Find where the given text appears and provide that cell's center as [x, y] coordinate. 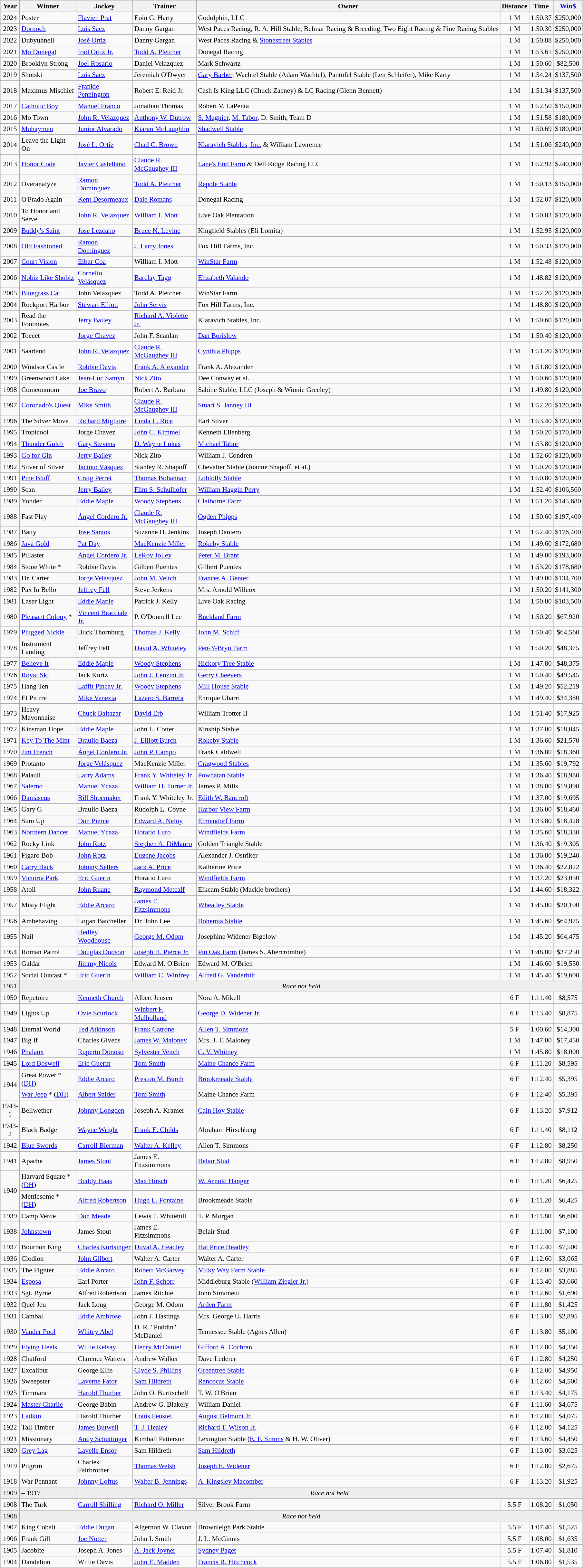
1981 [10, 601]
Read the Footnotes [48, 320]
Algernon W. Claxon [164, 1527]
1965 [10, 810]
1:52.92 [541, 164]
Roman Patrol [48, 952]
John F. Scanlan [164, 336]
Old Fashioned [48, 246]
Frank Gill [48, 1539]
Dave Lederer [348, 1359]
Joseph Daniero [348, 532]
Andrew Walker [164, 1359]
1985 [10, 556]
1972 [10, 729]
Sylvester Veitch [164, 1052]
$1,535 [568, 1562]
1:52.48 [541, 262]
$145,680 [568, 501]
Charles Givens [104, 1041]
Edward A. Neloy [164, 821]
Klaravich Stables, Inc. & William Lawrence [348, 145]
$7,100 [568, 1231]
1940 [10, 1191]
1:49.60 [541, 544]
1993 [10, 455]
Eddie Dugan [104, 1527]
Joseph H. Pierce Jr. [164, 952]
1925 [10, 1393]
1923 [10, 1416]
John F. Schorr [164, 1282]
Quel Jeu [48, 1305]
$3,660 [568, 1282]
$2,895 [568, 1316]
J. Elliott Burch [164, 741]
2000 [10, 367]
$4,500 [568, 1382]
$4,250 [568, 1359]
Loblolly Stable [348, 478]
Cash Is King LLC (Chuck Zacney) & LC Racing (Glenn Bennett) [348, 91]
Michael Tabor [348, 444]
1987 [10, 532]
El Pitirre [48, 698]
John Servis [164, 305]
1:52.60 [541, 455]
1982 [10, 590]
Tall Timber [48, 1428]
1963 [10, 832]
Ambehaving [48, 921]
Frances A. Genter [348, 578]
Bohemia Stable [348, 921]
Willie Davis [104, 1562]
2006 [10, 278]
1921 [10, 1439]
Manuel Franco [104, 106]
$4,450 [568, 1439]
Saarland [48, 351]
Flint S. Schulhofer [164, 490]
James W. Maloney [164, 1041]
Robert V. LaPenta [348, 106]
$1,690 [568, 1293]
1:37.20 [541, 878]
$197,400 [568, 517]
J. L. McGinnis [348, 1539]
The Silver Move [48, 421]
2008 [10, 246]
1:38.00 [541, 786]
1941 [10, 1161]
S. Magnier, M. Tabor, D. Smith, Team D [348, 118]
$18,360 [568, 752]
$18,045 [568, 729]
Harbor View Farm [348, 810]
Pine Bluff [48, 478]
Milky Way Farm Stable [348, 1270]
T. P. Morgan [348, 1216]
Gary Barber, Wachtel Stable (Adam Wachtel), Pantofel Stable (Len Schleifer), Mike Karty [348, 75]
Win$ [568, 6]
2021 [10, 52]
1979 [10, 632]
$2,675 [568, 1466]
2004 [10, 305]
D. R. "Puddin" McDaniel [164, 1331]
1973 [10, 714]
1952 [10, 975]
1922 [10, 1428]
Flying Heels [48, 1347]
Andrew G. Blakely [164, 1405]
Cynthia Phipps [348, 351]
Carry Back [48, 867]
Kinsman Hope [48, 729]
Ogden Phipps [348, 517]
Linda L. Rice [164, 421]
Damascus [48, 798]
Earl Silver [348, 421]
Middleburg Stable (William Ziegler Jr.) [348, 1282]
Larry Adams [104, 775]
1:52.07 [541, 200]
Wayne Wright [104, 1130]
Johnstown [48, 1231]
Steve Jerkens [164, 590]
$19,600 [568, 975]
Kiaran McLaughlin [164, 129]
Joe Notter [104, 1539]
Hugh L. Fontaine [164, 1201]
Bellwether [48, 1110]
Katherine Price [348, 867]
Brooklyn Strong [48, 63]
1957 [10, 906]
Shotski [48, 75]
Batty [48, 532]
Clodion [48, 1259]
James Butwell [104, 1428]
– 1917 [48, 1493]
War Jeep * (DH) [48, 1095]
John C. Kimmel [164, 432]
1986 [10, 544]
John J. Lenzini Jr. [164, 675]
1936 [10, 1259]
1:52.95 [541, 231]
George Babin [104, 1405]
Galdar [48, 964]
2005 [10, 293]
Poster [48, 18]
Jean-Luc Samyn [104, 378]
Owner [348, 6]
Grey Lag [48, 1450]
Cambal [48, 1316]
$1,925 [568, 1482]
Live Oak Racing [348, 601]
2015 [10, 129]
Louis Feustel [164, 1416]
Instrument Landing [48, 648]
Barclay Tagg [164, 278]
William J. Condren [348, 455]
1999 [10, 378]
T. W. O'Brien [348, 1393]
Phalanx [48, 1052]
1:53.80 [541, 444]
Kent Desormeaux [104, 200]
1920 [10, 1450]
$7,500 [568, 1247]
Albert Jensen [164, 998]
Buddy's Saint [48, 231]
2002 [10, 336]
$19,305 [568, 844]
Gary G. [48, 810]
Timmara [48, 1393]
$134,700 [568, 578]
Mrs. George U. Harris [348, 1316]
Whitey Abel [104, 1331]
$19,890 [568, 786]
Kenneth Church [104, 998]
1:51.80 [541, 367]
1998 [10, 390]
James Ritchie [164, 1293]
Elizabeth Valando [348, 278]
2017 [10, 106]
$67,920 [568, 617]
1977 [10, 664]
1942 [10, 1145]
$103,500 [568, 601]
Maximus Mischief [48, 91]
Shadwell Stable [348, 129]
Comeonmom [48, 390]
1971 [10, 741]
1:51.40 [541, 714]
Powhatan Stable [348, 775]
Yonder [48, 501]
Pin Oak Farm (James S. Abercrombie) [348, 952]
2011 [10, 200]
The Turk [48, 1505]
Johnny Loftus [104, 1482]
Jeremiah O'Dwyer [164, 75]
$4,175 [568, 1393]
2013 [10, 164]
1:47.00 [541, 1041]
Chevalier Stable (Joanne Shapoff, et al.) [348, 467]
$193,000 [568, 556]
Junior Alvarado [104, 129]
Kenneth Ellenberg [348, 432]
John J. Hastings [164, 1316]
Nora A. Mikell [348, 998]
José L. Ortiz [104, 145]
2018 [10, 91]
1991 [10, 478]
2019 [10, 75]
Lexington Stable (E. F. Simms & H. W. Oliver) [348, 1439]
$17,925 [568, 714]
Sum Up [48, 821]
1976 [10, 675]
1983 [10, 578]
1:50.88 [541, 41]
Anthony W. Dutrow [164, 118]
Bluegrass Cat [48, 293]
King Cobalt [48, 1527]
1:36.00 [541, 810]
John Gilbert [104, 1259]
1:33.80 [541, 821]
Stone White * [48, 567]
$19,550 [568, 964]
Ruperto Donoso [104, 1052]
Year [10, 6]
1904 [10, 1562]
Kinship Stable [348, 729]
Live Oak Plantation [348, 215]
1975 [10, 687]
1:50.33 [541, 246]
Joseph A. Kramer [164, 1110]
Greenwood Lake [48, 378]
Lights Up [48, 1014]
$3,885 [568, 1270]
$4,125 [568, 1428]
$22,822 [568, 867]
Eddie Ambrose [104, 1316]
Henry McDaniel [164, 1347]
D. Wayne Lukas [164, 444]
1:13.60 [541, 1439]
Hickory Tree Stable [348, 664]
Pilgrim [48, 1466]
1:45.20 [541, 936]
Enrique Ubarri [348, 698]
1995 [10, 432]
2022 [10, 41]
Mike Venezia [104, 698]
1935 [10, 1270]
$64,475 [568, 936]
Sydney Paget [348, 1551]
Vincent Bracciale Jr. [104, 617]
1958 [10, 890]
Go for Gin [48, 455]
1951 [10, 986]
Tennessee Stable (Agnes Allen) [348, 1331]
$8,112 [568, 1130]
Craig Perret [104, 478]
Edith W. Bancroft [348, 798]
John O. Burttschell [164, 1393]
1926 [10, 1382]
2023 [10, 29]
Esposa [48, 1282]
Logan Batcheller [104, 921]
Believe It [48, 664]
2003 [10, 320]
Northern Dancer [48, 832]
$37,250 [568, 952]
2001 [10, 351]
C. V. Whitney [348, 1052]
1969 [10, 764]
Eoin G. Harty [164, 18]
P. O'Donnell Lee [164, 617]
Thomas Welsh [164, 1466]
Excalibur [48, 1370]
$14,300 [568, 1029]
Salerno [48, 786]
Daniel Velazquez [164, 63]
Figaro Bob [48, 855]
Jack Kurtz [104, 675]
$3,625 [568, 1450]
Mettlesome * (DH) [48, 1201]
Preston M. Burch [164, 1079]
$19,792 [568, 764]
1984 [10, 567]
2007 [10, 262]
1980 [10, 617]
Lane's End Farm & Dell Ridge Racing LLC [348, 164]
1:50.13 [541, 184]
$3,065 [568, 1259]
$18,428 [568, 821]
1955 [10, 936]
Godolphin, LLC [348, 18]
1:51.58 [541, 118]
2024 [10, 18]
Chatford [48, 1359]
Catholic Boy [48, 106]
1978 [10, 648]
Laffit Pincay Jr. [104, 687]
1:45.60 [541, 921]
Stuart S. Janney III [348, 405]
Vander Pool [48, 1331]
$64,975 [568, 921]
1:51.06 [541, 145]
$176,400 [568, 532]
1966 [10, 798]
Jimmy Nicols [104, 964]
1906 [10, 1539]
Sabine Stable, LLC (Joseph & Winnie Greeley) [348, 390]
Jonathan Thomas [164, 106]
Chuck Baltazar [104, 714]
George Ellis [104, 1370]
Plugged Nickle [48, 632]
Mohaymen [48, 129]
Protanto [48, 764]
Royal Ski [48, 675]
1:48.80 [541, 305]
Distance [514, 6]
Thunder Gulch [48, 444]
1:00.60 [541, 1029]
Andy Schuttinger [104, 1439]
1:08.20 [541, 1505]
1996 [10, 421]
Claiborne Farm [348, 501]
Buddy Haas [104, 1181]
1:52.50 [541, 106]
Scan [48, 490]
1907 [10, 1527]
1994 [10, 444]
Pat Day [104, 544]
Willie Kelsay [104, 1347]
1:50.03 [541, 215]
$18,980 [568, 775]
Dornoch [48, 29]
2016 [10, 118]
Winbert F. Mulholland [164, 1014]
The Fighter [48, 1270]
Irad Ortiz Jr. [104, 52]
1:36.60 [541, 741]
1:49.40 [541, 698]
1997 [10, 405]
Robert E. Reid Jr. [164, 91]
Nobiz Like Shobiz [48, 278]
Tropicool [48, 432]
1:53.61 [541, 52]
1970 [10, 752]
Dr. Carter [48, 578]
Apache [48, 1161]
Dale Romans [164, 200]
1:45.80 [541, 1052]
Jacobite [48, 1551]
Flavien Prat [104, 18]
1948 [10, 1029]
$4,075 [568, 1416]
Rocky Link [48, 844]
J. Larry Jones [164, 246]
Leave the Light On [48, 145]
Stephen A. DiMauro [164, 844]
1905 [10, 1551]
Mrs. Arnold Willcox [348, 590]
1962 [10, 844]
Buck Thornburg [104, 632]
Ted Atkinson [104, 1029]
1960 [10, 867]
Pleasant Colony * [48, 617]
Abraham Hirschberg [348, 1130]
Richard A. Violette Jr. [164, 320]
Big If [48, 1041]
$5,100 [568, 1331]
Max Hirsch [164, 1181]
William H. Turner Jr. [164, 786]
1943-1 [10, 1110]
José Ortiz [104, 41]
Lazaro S. Barrera [164, 698]
$8,950 [568, 1161]
2012 [10, 184]
Charles Fairbrother [104, 1466]
Thomas J. Kelly [164, 632]
1939 [10, 1216]
Richard O. Miller [164, 1505]
Walter B. Jennings [164, 1482]
Douglas Dodson [104, 952]
Stewart Elliott [104, 305]
Sgt. Byrne [48, 1293]
Jose Lezcano [104, 231]
Elmendorf Farm [348, 821]
Francis R. Hitchcock [348, 1562]
Missionary [48, 1439]
Honor Code [48, 164]
1934 [10, 1282]
West Paces Racing & Stonestreet Stables [348, 41]
$8,875 [568, 1014]
$19,695 [568, 798]
Wheatley Stable [348, 906]
Dubyuhnell [48, 41]
Carroll Shilling [104, 1505]
2014 [10, 145]
1:45.40 [541, 975]
Frankie Pennington [104, 91]
Dandelion [48, 1562]
1954 [10, 952]
1927 [10, 1370]
Dee Conway et al. [348, 378]
$18,330 [568, 832]
1938 [10, 1231]
Ladkin [48, 1416]
Camp Verde [48, 1216]
Repole Stable [348, 184]
1943-2 [10, 1130]
Elkcam Stable (Mackle brothers) [348, 890]
Gary Stevens [104, 444]
Coronado's Quest [48, 405]
Joe Bravo [104, 390]
$23,050 [568, 878]
$18,460 [568, 810]
$4,675 [568, 1405]
1989 [10, 501]
John Ruane [104, 890]
Social Outcast * [48, 975]
1929 [10, 1347]
1:49.80 [541, 390]
Peter M. Brant [348, 556]
William Daniel [348, 1405]
Laser Light [48, 601]
Joel Rosario [104, 63]
Dan Borislow [348, 336]
Josephine Widener Bigelow [348, 936]
1956 [10, 921]
Stanley R. Shapoff [164, 467]
Mark Schwartz [348, 63]
$1,425 [568, 1305]
1931 [10, 1316]
1988 [10, 517]
William Trotter II [348, 714]
1950 [10, 998]
John Simonetti [348, 1293]
LeRoy Jolley [164, 556]
1937 [10, 1247]
Cragwood Stables [348, 764]
Jack A. Price [164, 867]
2010 [10, 215]
1924 [10, 1405]
$34,380 [568, 698]
War Pennant [48, 1482]
1:50.30 [541, 29]
Alfred G. Vanderbilt [348, 975]
1:54.24 [541, 75]
Fast Play [48, 517]
Klaravich Stables, Inc. [348, 320]
Frank Catrone [164, 1029]
Patrick J. Kelly [164, 601]
Court Vision [48, 262]
1:47.80 [541, 664]
Don Meade [104, 1216]
$21,570 [568, 741]
Pillaster [48, 556]
Cornelio Velásquez [104, 278]
Misty Flight [48, 906]
John P. Campo [164, 752]
1:45.00 [541, 906]
Hang Ten [48, 687]
Robert A. Barbara [164, 390]
Suzanne H. Jenkins [164, 532]
$8,575 [568, 998]
1932 [10, 1305]
Great Power * (DH) [48, 1079]
Pax In Bello [48, 590]
Eugene Jacobs [164, 855]
Toccet [48, 336]
Clyde S. Phillips [164, 1370]
Mike Smith [104, 405]
1964 [10, 821]
Johnny Sellers [104, 867]
John Velazquez [104, 293]
John L. Cotter [164, 729]
$18,322 [568, 890]
1:13.80 [541, 1331]
$8,595 [568, 1064]
Eibar Coa [104, 262]
Repetoire [48, 998]
Black Badge [48, 1130]
Albert Snider [104, 1095]
Chad C. Brown [164, 145]
Bruce N. Levine [164, 231]
1:50.37 [541, 18]
Don Pierce [104, 821]
John M. Veitch [164, 578]
Buckland Farm [348, 617]
1:50.69 [541, 129]
Harvard Square * (DH) [48, 1181]
$19,240 [568, 855]
Charles Kurtsinger [104, 1247]
1949 [10, 1014]
1:49.20 [541, 687]
Mill House Stable [348, 687]
O'Prado Again [48, 200]
David A. Whiteley [164, 648]
Cain Hoy Stable [348, 1110]
Blue Swords [48, 1145]
$8,250 [568, 1145]
1992 [10, 467]
$6,600 [568, 1216]
West Paces Racing, R. A. Hill Stable, Belmar Racing & Breeding, Two Eight Racing & Pine Racing Stables [348, 29]
Eternal World [48, 1029]
John M. Schiff [348, 632]
$1,810 [568, 1551]
1:46.60 [541, 964]
$141,300 [568, 590]
Joseph E. Widener [348, 1466]
Joseph A. Jones [104, 1551]
Brownleigh Park Stable [348, 1527]
Jose Santos [104, 532]
Hal Price Headley [348, 1247]
John E. Madden [164, 1562]
$172,680 [568, 544]
1:51.34 [541, 91]
$64,560 [568, 632]
Time [541, 6]
1959 [10, 878]
Victoria Park [48, 878]
$178,680 [568, 567]
1:48.82 [541, 278]
$1,635 [568, 1539]
Richard Migliore [104, 421]
2020 [10, 63]
1930 [10, 1331]
John I. Smith [164, 1539]
5 F [514, 1029]
Arden Farm [348, 1305]
Java Gold [48, 544]
1933 [10, 1293]
Johnny Longden [104, 1110]
1:53.20 [541, 567]
1:11.00 [541, 1231]
Hedley Woodhouse [104, 936]
1967 [10, 786]
Bourbon King [48, 1247]
Rudolph L. Coyne [164, 810]
1990 [10, 490]
A. Jack Joyner [164, 1551]
Sweepster [48, 1382]
Robert McGarvey [164, 1270]
Frank E. Childs [164, 1130]
To Honor and Serve [48, 215]
Gifford A. Cochran [348, 1347]
$4,350 [568, 1347]
$20,100 [568, 906]
1:06.80 [541, 1562]
Windsor Castle [48, 367]
$4,950 [568, 1370]
1:53.40 [541, 421]
Ovie Scurlock [104, 1014]
Mrs. J. T. Maloney [348, 1041]
Dr. John Lee [164, 921]
1961 [10, 855]
Clarence Watters [104, 1359]
Duval A. Headley [164, 1247]
1909 [10, 1493]
Laverne Fator [104, 1382]
1974 [10, 698]
1953 [10, 964]
Bill Shoemaker [104, 798]
Mo Town [48, 118]
Lewis T. Whitehill [164, 1216]
Thomas Bohannan [164, 478]
Nail [48, 936]
$18,000 [568, 1052]
$7,912 [568, 1110]
1:48.00 [541, 952]
Walter A. Kelley [164, 1145]
1919 [10, 1466]
1:08.00 [541, 1539]
W. Arnold Hanger [348, 1181]
1944 [10, 1085]
1918 [10, 1482]
Palauli [48, 775]
Rockport Harbor [48, 305]
$106,560 [568, 490]
1946 [10, 1052]
Kimball Patterson [164, 1439]
Jack Long [104, 1305]
Rancocas Stable [348, 1382]
A. Kingsley Macomber [348, 1482]
$170,000 [568, 432]
William Haggin Perry [348, 490]
Javier Castellano [104, 164]
$82,500 [568, 63]
Trainer [164, 6]
Winner [48, 6]
T. J. Healey [164, 1428]
Jacinto Vásquez [104, 467]
Kingfield Stables (Eli Lomita) [348, 231]
Earl Porter [104, 1282]
Overanalyze [48, 184]
James P. Mills [348, 786]
George D. Widener Jr. [348, 1014]
David Erb [164, 714]
$1,050 [568, 1505]
Heavy Mayonnaise [48, 714]
Gerry Cheevers [348, 675]
Carroll Bierman [104, 1145]
1928 [10, 1359]
Lavelle Ensor [104, 1450]
Master Charlie [48, 1405]
1968 [10, 775]
Lord Boswell [48, 1064]
Jockey [104, 6]
Pen-Y-Bryn Farm [348, 648]
Jim French [48, 752]
1:11.60 [541, 1405]
Alexander J. Ostriker [348, 855]
Atoll [48, 890]
1945 [10, 1064]
$49,545 [568, 675]
Mo Donegal [48, 52]
Greentree Stable [348, 1370]
1947 [10, 1041]
1:44.60 [541, 890]
$17,450 [568, 1041]
Key To The Mint [48, 741]
Golden Triangle Stable [348, 844]
Frank Caldwell [348, 752]
$1,525 [568, 1527]
Richard T. Wilson Jr. [348, 1428]
Raymond Metcalf [164, 890]
William C. Winfrey [164, 975]
August Belmont Jr. [348, 1416]
$52,219 [568, 687]
Silver of Silver [48, 467]
2009 [10, 231]
Silver Brook Farm [348, 1505]
